Return (X, Y) of the center of cell containing provided text 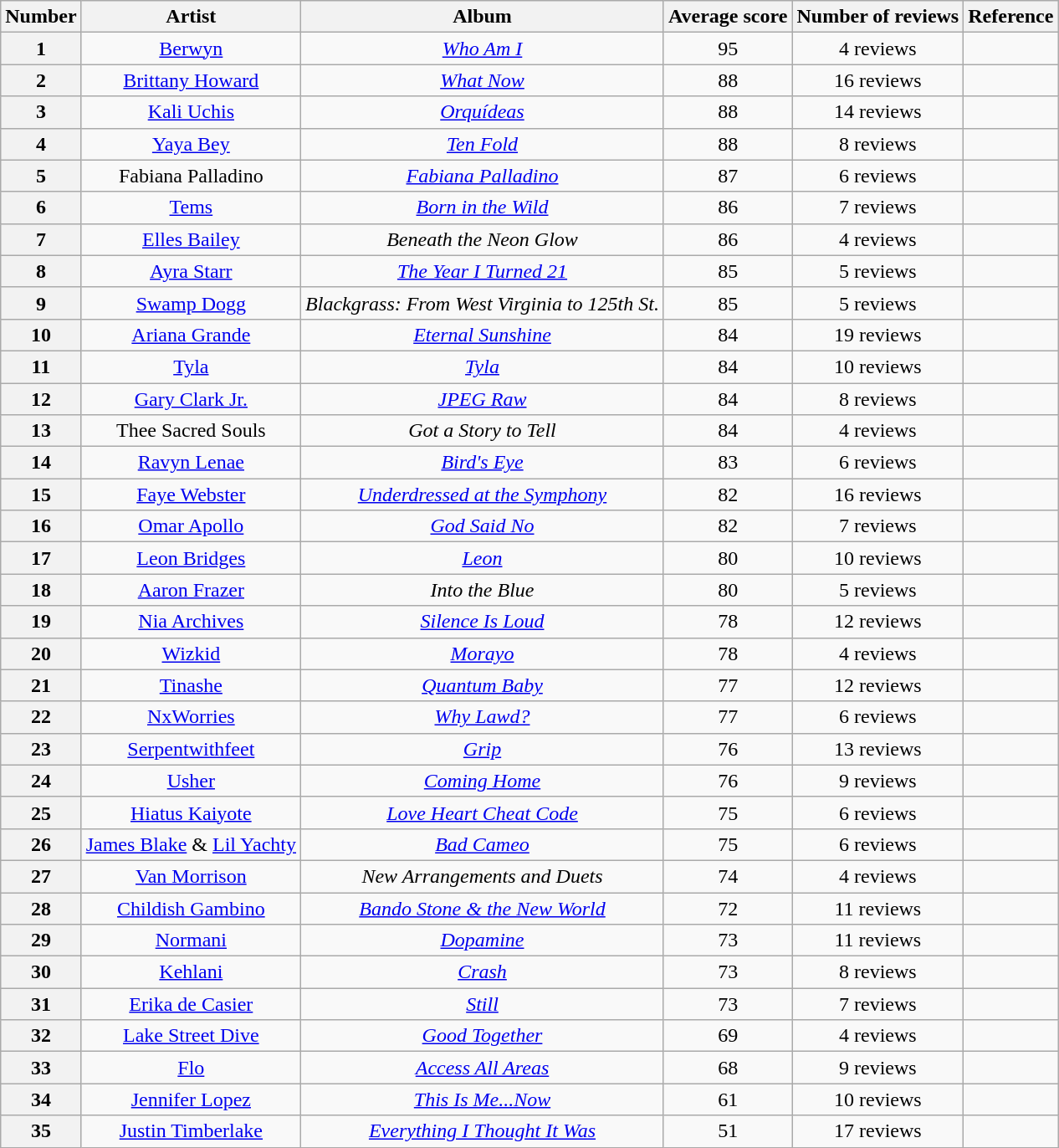
Artist (191, 17)
Tinashe (191, 685)
Jennifer Lopez (191, 1099)
Kali Uchis (191, 112)
New Arrangements and Duets (483, 876)
69 (728, 1036)
Morayo (483, 653)
74 (728, 876)
35 (41, 1131)
Reference (1010, 17)
Aaron Frazer (191, 590)
Got a Story to Tell (483, 431)
Thee Sacred Souls (191, 431)
Lake Street Dive (191, 1036)
Usher (191, 781)
87 (728, 176)
Orquídeas (483, 112)
14 (41, 463)
The Year I Turned 21 (483, 271)
16 (41, 526)
Brittany Howard (191, 80)
17 (41, 558)
3 (41, 112)
25 (41, 812)
21 (41, 685)
Serpentwithfeet (191, 749)
Elles Bailey (191, 239)
JPEG Raw (483, 399)
Good Together (483, 1036)
Flo (191, 1068)
Number of reviews (878, 17)
Blackgrass: From West Virginia to 125th St. (483, 303)
NxWorries (191, 717)
Yaya Bey (191, 144)
Nia Archives (191, 622)
Wizkid (191, 653)
Hiatus Kaiyote (191, 812)
Omar Apollo (191, 526)
22 (41, 717)
This Is Me...Now (483, 1099)
29 (41, 940)
31 (41, 1004)
9 (41, 303)
18 (41, 590)
13 (41, 431)
Who Am I (483, 49)
Coming Home (483, 781)
Dopamine (483, 940)
Bando Stone & the New World (483, 908)
5 (41, 176)
33 (41, 1068)
Ravyn Lenae (191, 463)
Access All Areas (483, 1068)
Silence Is Loud (483, 622)
Bad Cameo (483, 844)
61 (728, 1099)
Justin Timberlake (191, 1131)
28 (41, 908)
1 (41, 49)
11 (41, 366)
24 (41, 781)
Quantum Baby (483, 685)
23 (41, 749)
Why Lawd? (483, 717)
Leon (483, 558)
68 (728, 1068)
Faye Webster (191, 495)
Ayra Starr (191, 271)
Born in the Wild (483, 208)
Swamp Dogg (191, 303)
27 (41, 876)
13 reviews (878, 749)
Berwyn (191, 49)
Still (483, 1004)
Kehlani (191, 972)
20 (41, 653)
Into the Blue (483, 590)
What Now (483, 80)
32 (41, 1036)
Beneath the Neon Glow (483, 239)
6 (41, 208)
34 (41, 1099)
Average score (728, 17)
Normani (191, 940)
God Said No (483, 526)
19 (41, 622)
Everything I Thought It Was (483, 1131)
72 (728, 908)
Tems (191, 208)
2 (41, 80)
Album (483, 17)
Van Morrison (191, 876)
83 (728, 463)
Underdressed at the Symphony (483, 495)
4 (41, 144)
Leon Bridges (191, 558)
Childish Gambino (191, 908)
Ten Fold (483, 144)
Erika de Casier (191, 1004)
7 (41, 239)
Bird's Eye (483, 463)
Eternal Sunshine (483, 335)
8 (41, 271)
Ariana Grande (191, 335)
30 (41, 972)
Gary Clark Jr. (191, 399)
51 (728, 1131)
19 reviews (878, 335)
James Blake & Lil Yachty (191, 844)
12 (41, 399)
Crash (483, 972)
10 (41, 335)
Grip (483, 749)
Love Heart Cheat Code (483, 812)
14 reviews (878, 112)
95 (728, 49)
Number (41, 17)
17 reviews (878, 1131)
26 (41, 844)
15 (41, 495)
